Return the (X, Y) coordinate for the center point of the cell that contains the specified text.  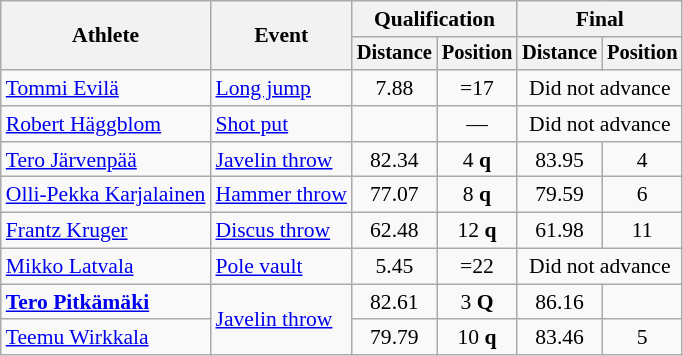
79.79 (394, 338)
4 q (477, 160)
7.88 (394, 88)
=17 (477, 88)
Pole vault (280, 267)
Frantz Kruger (106, 231)
Tommi Evilä (106, 88)
82.34 (394, 160)
Hammer throw (280, 195)
Qualification (434, 19)
86.16 (560, 302)
— (477, 124)
6 (642, 195)
=22 (477, 267)
Long jump (280, 88)
Tero Pitkämäki (106, 302)
Discus throw (280, 231)
Olli-Pekka Karjalainen (106, 195)
Shot put (280, 124)
4 (642, 160)
Teemu Wirkkala (106, 338)
10 q (477, 338)
62.48 (394, 231)
12 q (477, 231)
Final (600, 19)
Event (280, 36)
Mikko Latvala (106, 267)
8 q (477, 195)
83.46 (560, 338)
5.45 (394, 267)
Tero Järvenpää (106, 160)
79.59 (560, 195)
Athlete (106, 36)
Robert Häggblom (106, 124)
61.98 (560, 231)
83.95 (560, 160)
11 (642, 231)
3 Q (477, 302)
77.07 (394, 195)
82.61 (394, 302)
5 (642, 338)
